For the text-containing cell, return its midpoint in [X, Y] coordinate format. 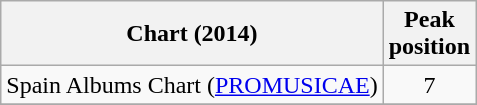
7 [429, 85]
Spain Albums Chart (PROMUSICAE) [192, 85]
Chart (2014) [192, 34]
Peakposition [429, 34]
